Search for the cell housing the specified text and yield its (x, y) center coordinate. 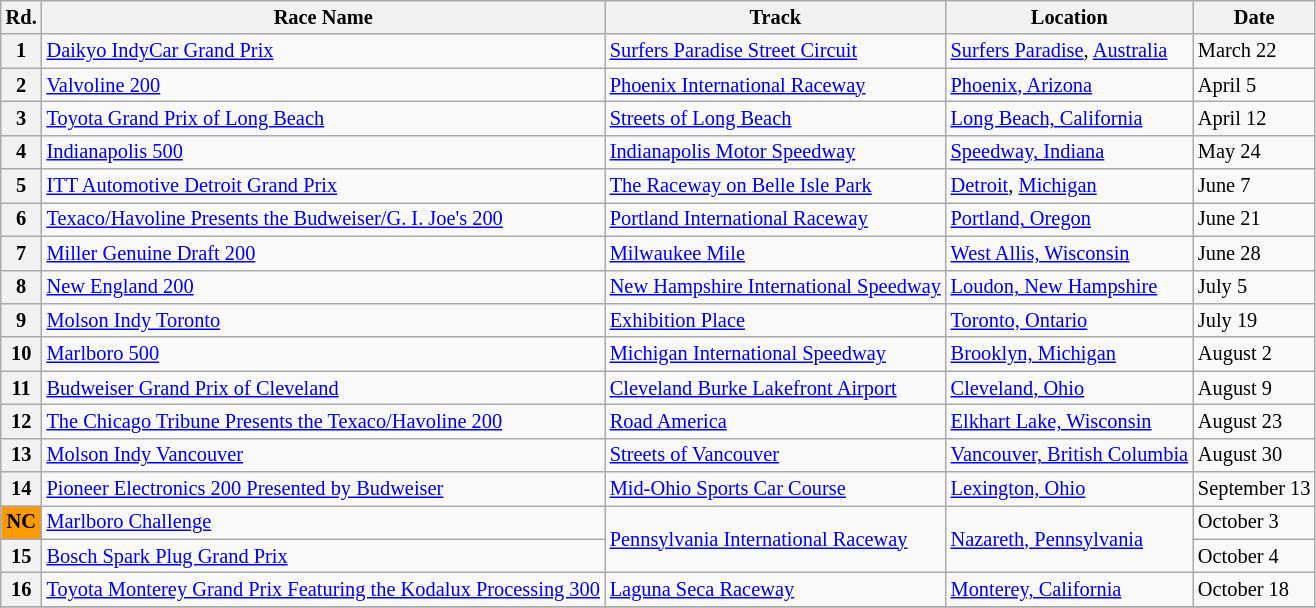
Indianapolis Motor Speedway (776, 152)
Miller Genuine Draft 200 (324, 253)
Lexington, Ohio (1070, 489)
The Raceway on Belle Isle Park (776, 186)
Marlboro 500 (324, 354)
October 18 (1254, 589)
Speedway, Indiana (1070, 152)
Surfers Paradise, Australia (1070, 51)
Phoenix, Arizona (1070, 85)
Streets of Vancouver (776, 455)
July 19 (1254, 320)
Exhibition Place (776, 320)
14 (22, 489)
4 (22, 152)
Detroit, Michigan (1070, 186)
Texaco/Havoline Presents the Budweiser/G. I. Joe's 200 (324, 219)
August 30 (1254, 455)
Long Beach, California (1070, 118)
Budweiser Grand Prix of Cleveland (324, 388)
Molson Indy Vancouver (324, 455)
Toronto, Ontario (1070, 320)
Elkhart Lake, Wisconsin (1070, 421)
Michigan International Speedway (776, 354)
Indianapolis 500 (324, 152)
June 28 (1254, 253)
7 (22, 253)
October 4 (1254, 556)
5 (22, 186)
Daikyo IndyCar Grand Prix (324, 51)
Laguna Seca Raceway (776, 589)
October 3 (1254, 522)
16 (22, 589)
Track (776, 17)
Milwaukee Mile (776, 253)
Vancouver, British Columbia (1070, 455)
12 (22, 421)
Date (1254, 17)
New England 200 (324, 287)
March 22 (1254, 51)
Pioneer Electronics 200 Presented by Budweiser (324, 489)
Pennsylvania International Raceway (776, 538)
Monterey, California (1070, 589)
Bosch Spark Plug Grand Prix (324, 556)
Rd. (22, 17)
June 7 (1254, 186)
NC (22, 522)
Cleveland Burke Lakefront Airport (776, 388)
July 5 (1254, 287)
August 2 (1254, 354)
April 5 (1254, 85)
Mid-Ohio Sports Car Course (776, 489)
10 (22, 354)
11 (22, 388)
Location (1070, 17)
Toyota Monterey Grand Prix Featuring the Kodalux Processing 300 (324, 589)
Brooklyn, Michigan (1070, 354)
ITT Automotive Detroit Grand Prix (324, 186)
Marlboro Challenge (324, 522)
West Allis, Wisconsin (1070, 253)
15 (22, 556)
August 9 (1254, 388)
Surfers Paradise Street Circuit (776, 51)
Molson Indy Toronto (324, 320)
9 (22, 320)
Portland International Raceway (776, 219)
Valvoline 200 (324, 85)
September 13 (1254, 489)
Loudon, New Hampshire (1070, 287)
8 (22, 287)
The Chicago Tribune Presents the Texaco/Havoline 200 (324, 421)
Road America (776, 421)
Nazareth, Pennsylvania (1070, 538)
6 (22, 219)
13 (22, 455)
Streets of Long Beach (776, 118)
June 21 (1254, 219)
May 24 (1254, 152)
Phoenix International Raceway (776, 85)
New Hampshire International Speedway (776, 287)
Portland, Oregon (1070, 219)
Toyota Grand Prix of Long Beach (324, 118)
April 12 (1254, 118)
3 (22, 118)
Cleveland, Ohio (1070, 388)
1 (22, 51)
Race Name (324, 17)
2 (22, 85)
August 23 (1254, 421)
